Search for the cell housing the specified text and yield its (X, Y) center coordinate. 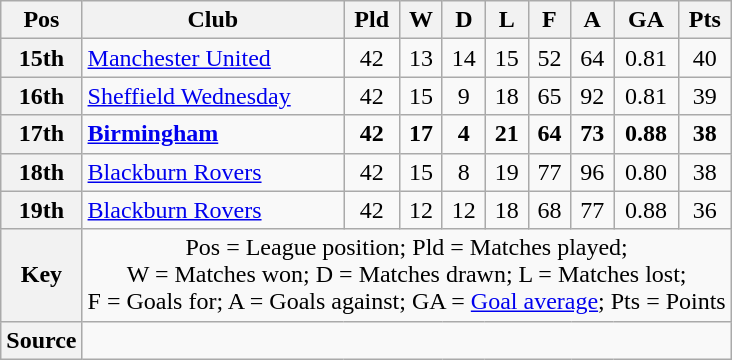
Key (42, 275)
96 (592, 172)
18th (42, 172)
40 (704, 58)
68 (550, 210)
4 (464, 134)
73 (592, 134)
21 (506, 134)
15th (42, 58)
92 (592, 96)
Birmingham (213, 134)
Sheffield Wednesday (213, 96)
17th (42, 134)
GA (646, 20)
F (550, 20)
W (422, 20)
16th (42, 96)
65 (550, 96)
Pts (704, 20)
14 (464, 58)
Source (42, 340)
36 (704, 210)
52 (550, 58)
17 (422, 134)
Club (213, 20)
9 (464, 96)
L (506, 20)
Pos (42, 20)
A (592, 20)
19th (42, 210)
Pld (372, 20)
Manchester United (213, 58)
8 (464, 172)
39 (704, 96)
0.80 (646, 172)
13 (422, 58)
D (464, 20)
19 (506, 172)
